Search for the cell housing the specified text and yield its (x, y) center coordinate. 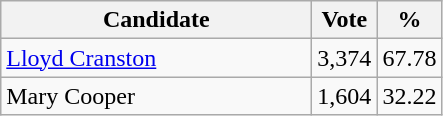
% (410, 20)
1,604 (344, 96)
Mary Cooper (156, 96)
Vote (344, 20)
Lloyd Cranston (156, 58)
67.78 (410, 58)
32.22 (410, 96)
3,374 (344, 58)
Candidate (156, 20)
